Locate the cell with the specified text and output its (x, y) center coordinate. 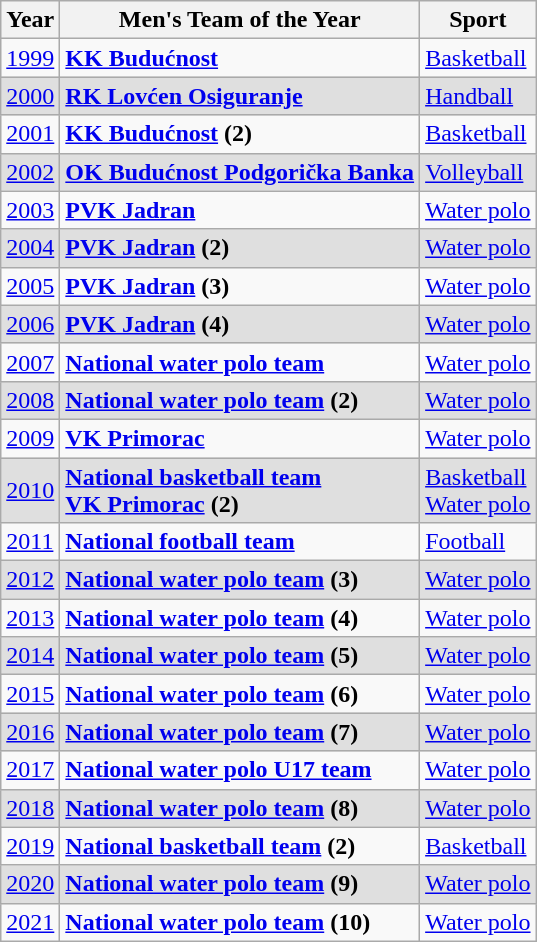
2007 (30, 362)
PVK Jadran (240, 210)
National water polo team (3) (240, 580)
2013 (30, 618)
National water polo team (10) (240, 922)
Basketball Water polo (478, 490)
2020 (30, 884)
2000 (30, 96)
2016 (30, 732)
Volleyball (478, 172)
National water polo team (240, 362)
National basketball team (2) (240, 846)
2014 (30, 656)
2006 (30, 324)
2012 (30, 580)
KK Budućnost (2) (240, 134)
Handball (478, 96)
PVK Jadran (4) (240, 324)
National water polo team (9) (240, 884)
OK Budućnost Podgorička Banka (240, 172)
1999 (30, 58)
National water polo team (6) (240, 694)
2001 (30, 134)
PVK Jadran (2) (240, 248)
Men's Team of the Year (240, 20)
National water polo team (7) (240, 732)
National water polo team (4) (240, 618)
Sport (478, 20)
2008 (30, 400)
2010 (30, 490)
National football team (240, 542)
2018 (30, 808)
National water polo U17 team (240, 770)
VK Primorac (240, 438)
2019 (30, 846)
National water polo team (5) (240, 656)
2011 (30, 542)
KK Budućnost (240, 58)
PVK Jadran (3) (240, 286)
Year (30, 20)
2015 (30, 694)
National water polo team (2) (240, 400)
Football (478, 542)
National water polo team (8) (240, 808)
2004 (30, 248)
2002 (30, 172)
National basketball team VK Primorac (2) (240, 490)
2005 (30, 286)
2017 (30, 770)
2003 (30, 210)
RK Lovćen Osiguranje (240, 96)
2009 (30, 438)
2021 (30, 922)
